Scan for the cell matching the given text and deliver its (x, y) coordinate at center. 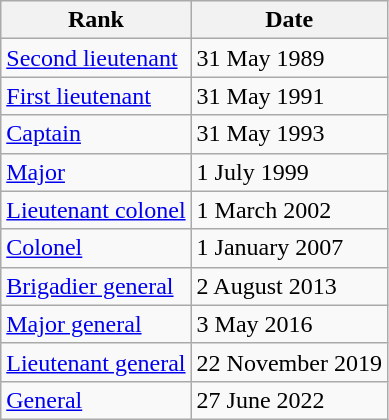
Second lieutenant (96, 58)
27 June 2022 (289, 400)
Date (289, 20)
Major general (96, 324)
1 July 1999 (289, 172)
2 August 2013 (289, 286)
Major (96, 172)
22 November 2019 (289, 362)
Brigadier general (96, 286)
31 May 1989 (289, 58)
First lieutenant (96, 96)
31 May 1993 (289, 134)
Lieutenant colonel (96, 210)
Lieutenant general (96, 362)
3 May 2016 (289, 324)
1 January 2007 (289, 248)
Rank (96, 20)
Colonel (96, 248)
General (96, 400)
Captain (96, 134)
31 May 1991 (289, 96)
1 March 2002 (289, 210)
